Return the [x, y] coordinate for the center point of the cell that contains the specified text.  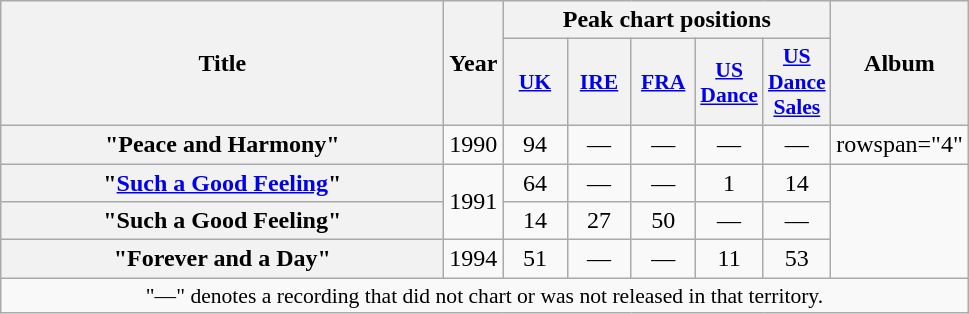
US Dance Sales [797, 82]
UK [535, 82]
1994 [474, 259]
FRA [663, 82]
Album [900, 64]
Title [222, 64]
Peak chart positions [667, 20]
27 [599, 221]
"Forever and a Day" [222, 259]
IRE [599, 82]
"Peace and Harmony" [222, 144]
64 [535, 183]
11 [729, 259]
1991 [474, 202]
1990 [474, 144]
1 [729, 183]
94 [535, 144]
51 [535, 259]
US Dance [729, 82]
"—" denotes a recording that did not chart or was not released in that territory. [484, 296]
50 [663, 221]
53 [797, 259]
Year [474, 64]
rowspan="4" [900, 144]
